For the text-containing cell, return its midpoint in (X, Y) coordinate format. 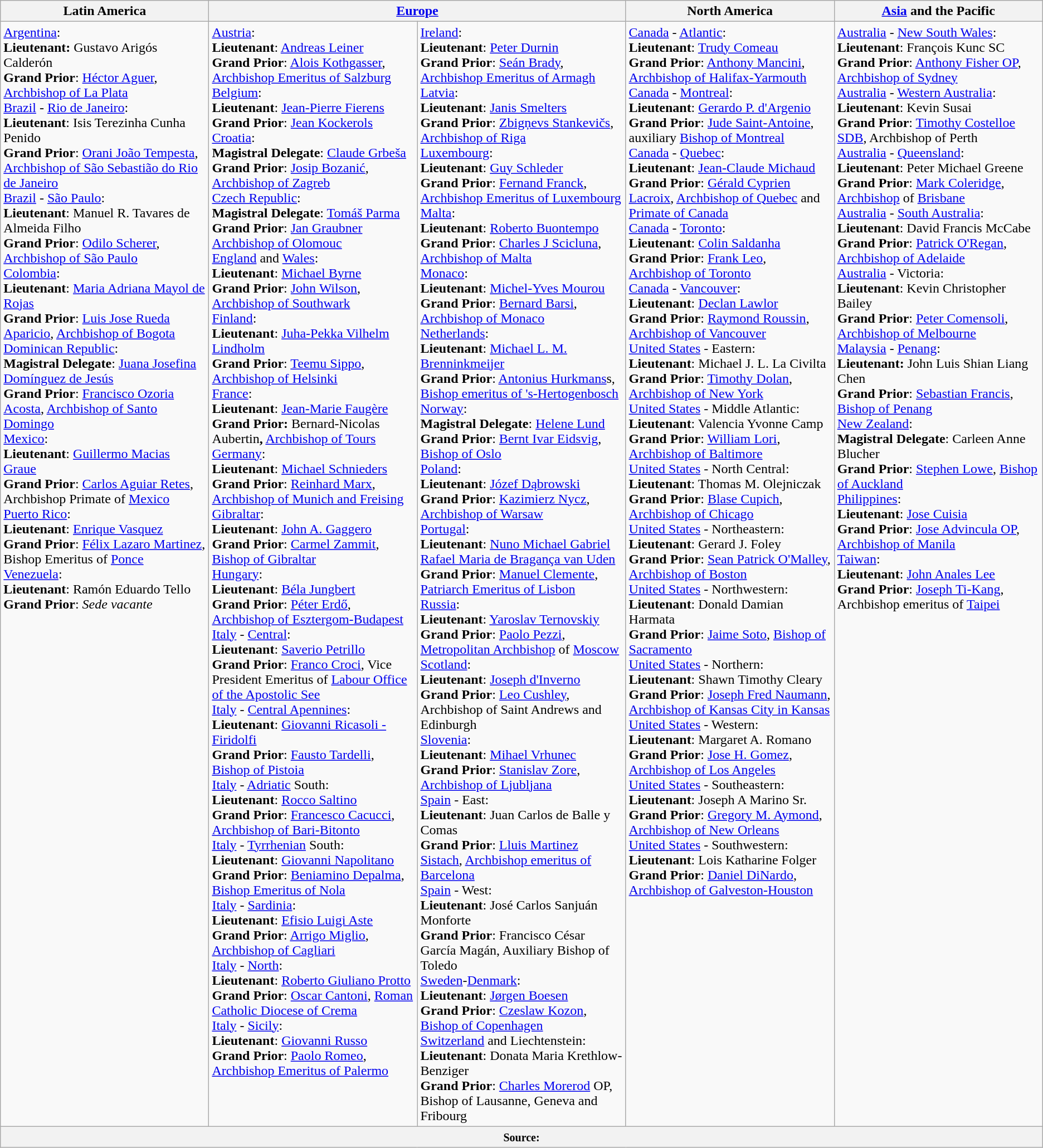
Latin America (105, 11)
Europe (417, 11)
Source: (521, 1137)
Asia and the Pacific (938, 11)
North America (730, 11)
